Detect which cell encompasses the target text, then output its [X, Y] center coordinate. 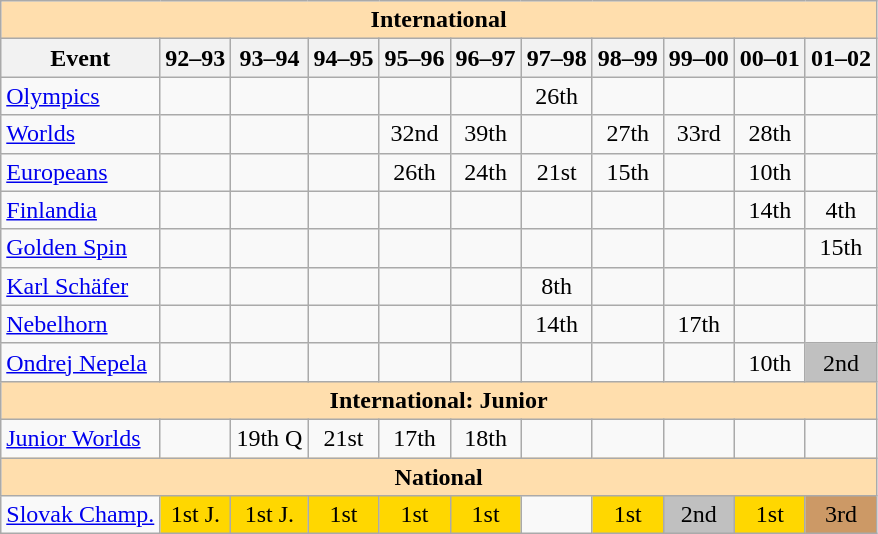
28th [770, 134]
94–95 [344, 58]
39th [486, 134]
93–94 [270, 58]
92–93 [196, 58]
95–96 [414, 58]
24th [486, 172]
33rd [698, 134]
3rd [840, 515]
Nebelhorn [80, 324]
Karl Schäfer [80, 286]
Finlandia [80, 210]
Event [80, 58]
01–02 [840, 58]
International: Junior [439, 400]
Junior Worlds [80, 438]
18th [486, 438]
99–00 [698, 58]
International [439, 20]
96–97 [486, 58]
Europeans [80, 172]
27th [628, 134]
32nd [414, 134]
Ondrej Nepela [80, 362]
Olympics [80, 96]
Worlds [80, 134]
National [439, 477]
19th Q [270, 438]
8th [556, 286]
Slovak Champ. [80, 515]
4th [840, 210]
Golden Spin [80, 248]
98–99 [628, 58]
00–01 [770, 58]
97–98 [556, 58]
